Detect which cell encompasses the target text, then output its (X, Y) center coordinate. 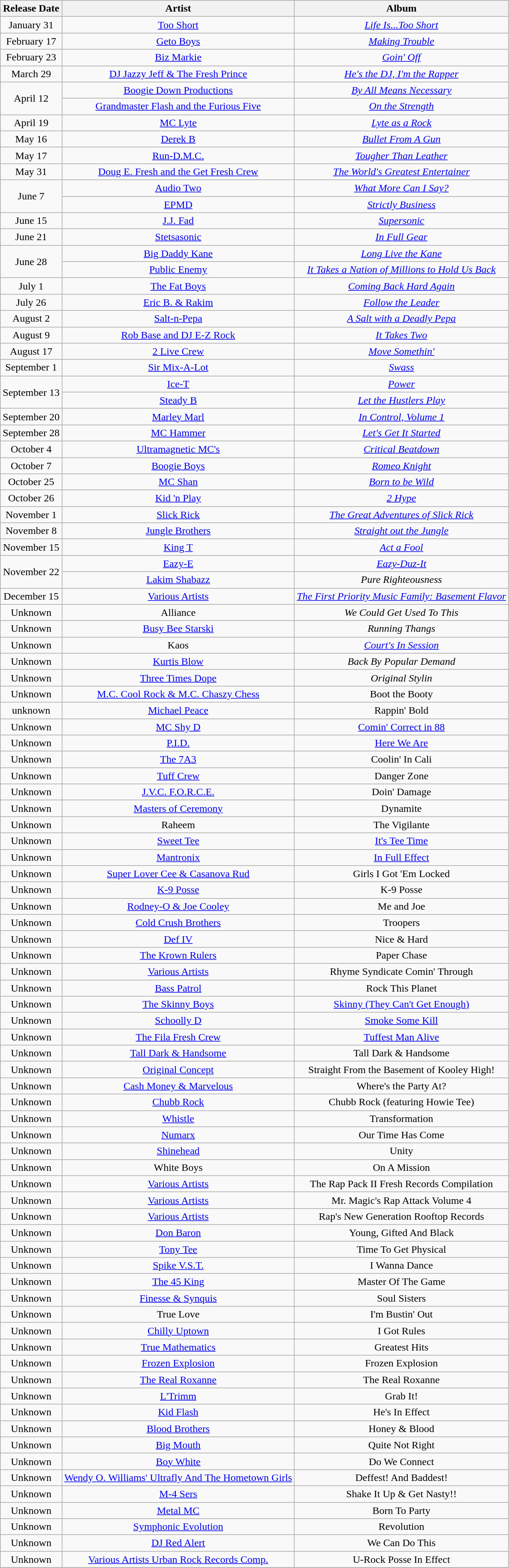
Goin' Off (401, 57)
Rodney-O & Joe Cooley (178, 906)
MC Hammer (178, 433)
November 1 (31, 515)
Eric B. & Rakim (178, 302)
J.J. Fad (178, 221)
Public Enemy (178, 270)
Troopers (401, 923)
Rhyme Syndicate Comin' Through (401, 971)
Kid 'n Play (178, 498)
Doin' Damage (401, 792)
In Control, Volume 1 (401, 416)
Salt-n-Pepa (178, 319)
Grandmaster Flash and the Furious Five (178, 106)
What More Can I Say? (401, 188)
Boot the Booty (401, 694)
Deffest! And Baddest! (401, 1478)
Follow the Leader (401, 302)
EPMD (178, 205)
Finesse & Synquis (178, 1298)
Danger Zone (401, 776)
September 28 (31, 433)
Me and Joe (401, 906)
Numarx (178, 1135)
I Wanna Dance (401, 1266)
Chubb Rock (featuring Howie Tee) (401, 1102)
Skinny (They Can't Get Enough) (401, 1004)
The 7A3 (178, 760)
Album (401, 9)
Mantronix (178, 857)
Let's Get It Started (401, 433)
July 1 (31, 286)
unknown (31, 710)
Paper Chase (401, 955)
L'Trimm (178, 1396)
Ultramagnetic MC's (178, 449)
Born to be Wild (401, 482)
Unity (401, 1151)
Dynamite (401, 808)
June 21 (31, 237)
Straight From the Basement of Kooley High! (401, 1070)
Grab It! (401, 1396)
The Krown Rulers (178, 955)
Alliance (178, 612)
Act a Fool (401, 547)
We Could Get Used To This (401, 612)
On the Strength (401, 106)
Straight out the Jungle (401, 531)
August 9 (31, 335)
Big Mouth (178, 1445)
Honey & Blood (401, 1429)
Transformation (401, 1119)
A Salt with a Deadly Pepa (401, 319)
King T (178, 547)
Smoke Some Kill (401, 1021)
Running Thangs (401, 629)
Artist (178, 9)
Chilly Uptown (178, 1331)
January 31 (31, 25)
Original Concept (178, 1070)
Long Live the Kane (401, 253)
Spike V.S.T. (178, 1266)
Wendy O. Williams' Ultrafly And The Hometown Girls (178, 1478)
Young, Gifted And Black (401, 1233)
U-Rock Posse In Effect (401, 1559)
Busy Bee Starski (178, 629)
He's the DJ, I'm the Rapper (401, 74)
Biz Markie (178, 57)
Shinehead (178, 1151)
September 13 (31, 392)
The Vigilante (401, 825)
Release Date (31, 9)
Cash Money & Marvelous (178, 1086)
May 31 (31, 172)
April 12 (31, 98)
June 7 (31, 196)
Pure Righteousness (401, 580)
2 Live Crew (178, 351)
Sweet Tee (178, 841)
Three Times Dope (178, 678)
In Full Gear (401, 237)
Eazy-Duz-It (401, 564)
Kid Flash (178, 1412)
DJ Jazzy Jeff & The Fresh Prince (178, 74)
May 16 (31, 139)
Whistle (178, 1119)
P.I.D. (178, 743)
Boy White (178, 1461)
Supersonic (401, 221)
Lyte as a Rock (401, 123)
Coolin' In Cali (401, 760)
It's Tee Time (401, 841)
October 26 (31, 498)
Born To Party (401, 1510)
The Skinny Boys (178, 1004)
True Mathematics (178, 1347)
MC Lyte (178, 123)
I'm Bustin' Out (401, 1315)
MC Shy D (178, 727)
We Can Do This (401, 1543)
Boogie Boys (178, 465)
August 2 (31, 319)
Back By Popular Demand (401, 661)
Making Trouble (401, 41)
M-4 Sers (178, 1494)
Various Artists Urban Rock Records Comp. (178, 1559)
Rob Base and DJ E-Z Rock (178, 335)
Cold Crush Brothers (178, 923)
Steady B (178, 400)
Girls I Got 'Em Locked (401, 874)
Bullet From A Gun (401, 139)
Sir Mix-A-Lot (178, 368)
Nice & Hard (401, 939)
Ice-T (178, 384)
White Boys (178, 1167)
Original Stylin (401, 678)
Greatest Hits (401, 1347)
Where's the Party At? (401, 1086)
Do We Connect (401, 1461)
November 22 (31, 572)
Mr. Magic's Rap Attack Volume 4 (401, 1200)
June 15 (31, 221)
Boogie Down Productions (178, 90)
Move Somethin' (401, 351)
Geto Boys (178, 41)
December 15 (31, 596)
Big Daddy Kane (178, 253)
J.V.C. F.O.R.C.E. (178, 792)
Tuff Crew (178, 776)
He's In Effect (401, 1412)
November 8 (31, 531)
The Rap Pack II Fresh Records Compilation (401, 1184)
MC Shan (178, 482)
It Takes a Nation of Millions to Hold Us Back (401, 270)
Power (401, 384)
Tony Tee (178, 1249)
Metal MC (178, 1510)
Life Is...Too Short (401, 25)
Raheem (178, 825)
Critical Beatdown (401, 449)
Kurtis Blow (178, 661)
Here We Are (401, 743)
It Takes Two (401, 335)
Def IV (178, 939)
Court's In Session (401, 645)
Run-D.M.C. (178, 155)
Romeo Knight (401, 465)
I Got Rules (401, 1331)
August 17 (31, 351)
Doug E. Fresh and the Get Fresh Crew (178, 172)
October 7 (31, 465)
Rap's New Generation Rooftop Records (401, 1216)
The First Priority Music Family: Basement Flavor (401, 596)
2 Hype (401, 498)
March 29 (31, 74)
M.C. Cool Rock & M.C. Chaszy Chess (178, 694)
Marley Marl (178, 416)
The Great Adventures of Slick Rick (401, 515)
February 17 (31, 41)
Too Short (178, 25)
Lakim Shabazz (178, 580)
September 20 (31, 416)
Soul Sisters (401, 1298)
Jungle Brothers (178, 531)
Audio Two (178, 188)
Stetsasonic (178, 237)
Time To Get Physical (401, 1249)
Derek B (178, 139)
April 19 (31, 123)
In Full Effect (401, 857)
Michael Peace (178, 710)
July 26 (31, 302)
Bass Patrol (178, 988)
Slick Rick (178, 515)
Tougher Than Leather (401, 155)
Strictly Business (401, 205)
Let the Hustlers Play (401, 400)
The World's Greatest Entertainer (401, 172)
Revolution (401, 1527)
Quite Not Right (401, 1445)
May 17 (31, 155)
Shake It Up & Get Nasty!! (401, 1494)
Rock This Planet (401, 988)
Chubb Rock (178, 1102)
DJ Red Alert (178, 1543)
November 15 (31, 547)
February 23 (31, 57)
Tuffest Man Alive (401, 1037)
Rappin' Bold (401, 710)
On A Mission (401, 1167)
Eazy-E (178, 564)
Schoolly D (178, 1021)
Symphonic Evolution (178, 1527)
Comin' Correct in 88 (401, 727)
June 28 (31, 262)
Coming Back Hard Again (401, 286)
The Fat Boys (178, 286)
True Love (178, 1315)
Masters of Ceremony (178, 808)
Master Of The Game (401, 1282)
The 45 King (178, 1282)
The Fila Fresh Crew (178, 1037)
Super Lover Cee & Casanova Rud (178, 874)
Don Baron (178, 1233)
Our Time Has Come (401, 1135)
Blood Brothers (178, 1429)
Swass (401, 368)
September 1 (31, 368)
By All Means Necessary (401, 90)
October 4 (31, 449)
Kaos (178, 645)
October 25 (31, 482)
